Detect which cell encompasses the target text, then output its (x, y) center coordinate. 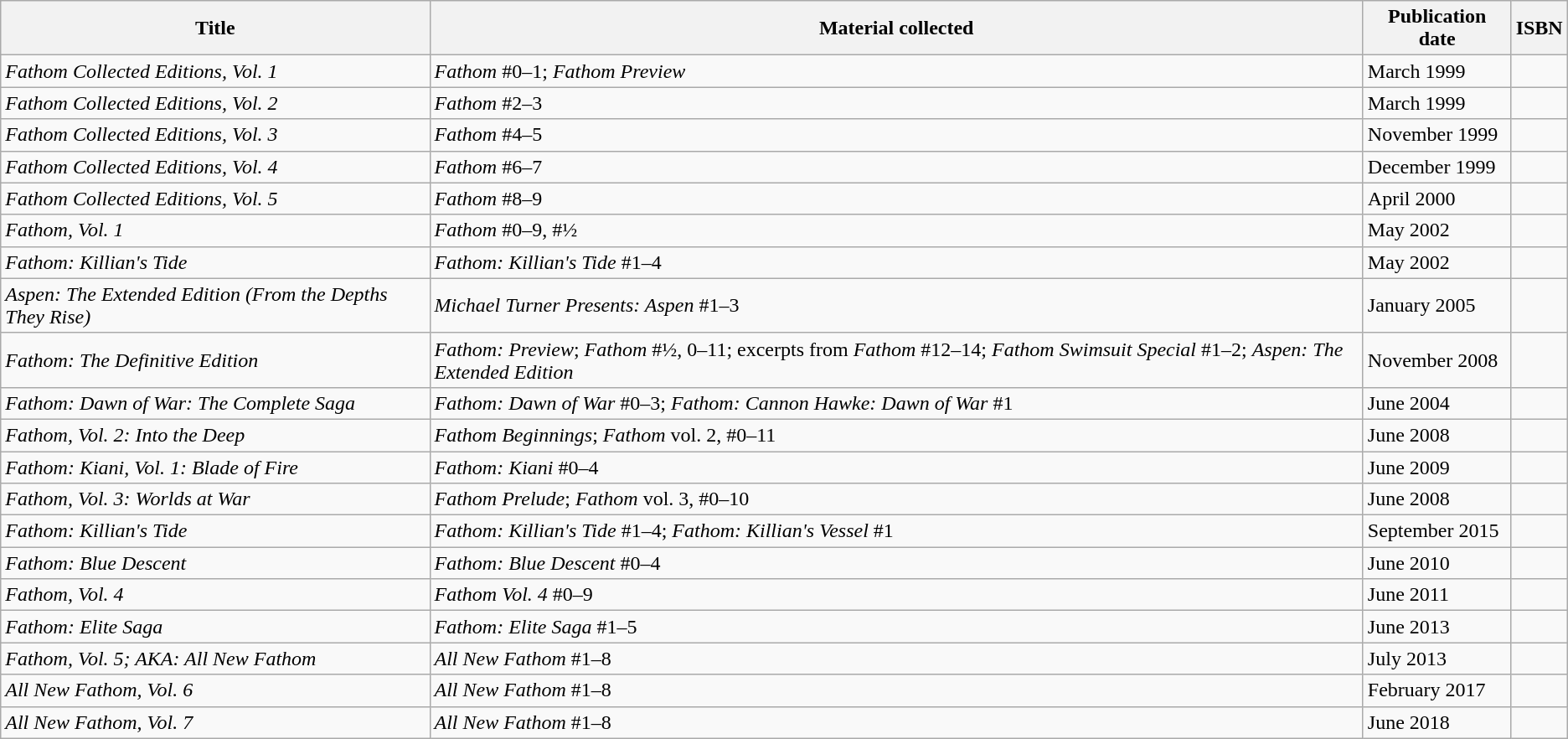
Fathom: Dawn of War: The Complete Saga (215, 403)
Fathom #4–5 (896, 135)
June 2018 (1437, 722)
Fathom Collected Editions, Vol. 5 (215, 199)
Fathom, Vol. 3: Worlds at War (215, 499)
Fathom Prelude; Fathom vol. 3, #0–10 (896, 499)
Fathom #0–1; Fathom Preview (896, 71)
Fathom Collected Editions, Vol. 2 (215, 103)
June 2009 (1437, 467)
Fathom, Vol. 1 (215, 230)
Fathom #0–9, #½ (896, 230)
Fathom: The Definitive Edition (215, 360)
Publication date (1437, 28)
Fathom, Vol. 4 (215, 595)
Fathom #2–3 (896, 103)
April 2000 (1437, 199)
Fathom: Killian's Tide #1–4; Fathom: Killian's Vessel #1 (896, 531)
All New Fathom, Vol. 7 (215, 722)
Fathom Beginnings; Fathom vol. 2, #0–11 (896, 435)
Fathom: Elite Saga #1–5 (896, 627)
Fathom Collected Editions, Vol. 3 (215, 135)
February 2017 (1437, 690)
Aspen: The Extended Edition (From the Depths They Rise) (215, 305)
Fathom: Preview; Fathom #½, 0–11; excerpts from Fathom #12–14; Fathom Swimsuit Special #1–2; Aspen: The Extended Edition (896, 360)
Fathom: Killian's Tide #1–4 (896, 262)
Title (215, 28)
June 2011 (1437, 595)
Fathom: Blue Descent #0–4 (896, 563)
Fathom Vol. 4 #0–9 (896, 595)
June 2004 (1437, 403)
Fathom: Kiani, Vol. 1: Blade of Fire (215, 467)
All New Fathom, Vol. 6 (215, 690)
June 2013 (1437, 627)
Michael Turner Presents: Aspen #1–3 (896, 305)
November 2008 (1437, 360)
Fathom, Vol. 5; AKA: All New Fathom (215, 659)
ISBN (1540, 28)
Fathom, Vol. 2: Into the Deep (215, 435)
Fathom: Elite Saga (215, 627)
December 1999 (1437, 167)
Fathom: Dawn of War #0–3; Fathom: Cannon Hawke: Dawn of War #1 (896, 403)
Material collected (896, 28)
Fathom Collected Editions, Vol. 1 (215, 71)
January 2005 (1437, 305)
Fathom #6–7 (896, 167)
Fathom: Blue Descent (215, 563)
July 2013 (1437, 659)
September 2015 (1437, 531)
Fathom Collected Editions, Vol. 4 (215, 167)
June 2010 (1437, 563)
November 1999 (1437, 135)
Fathom #8–9 (896, 199)
Fathom: Kiani #0–4 (896, 467)
